Detect which cell encompasses the target text, then output its (X, Y) center coordinate. 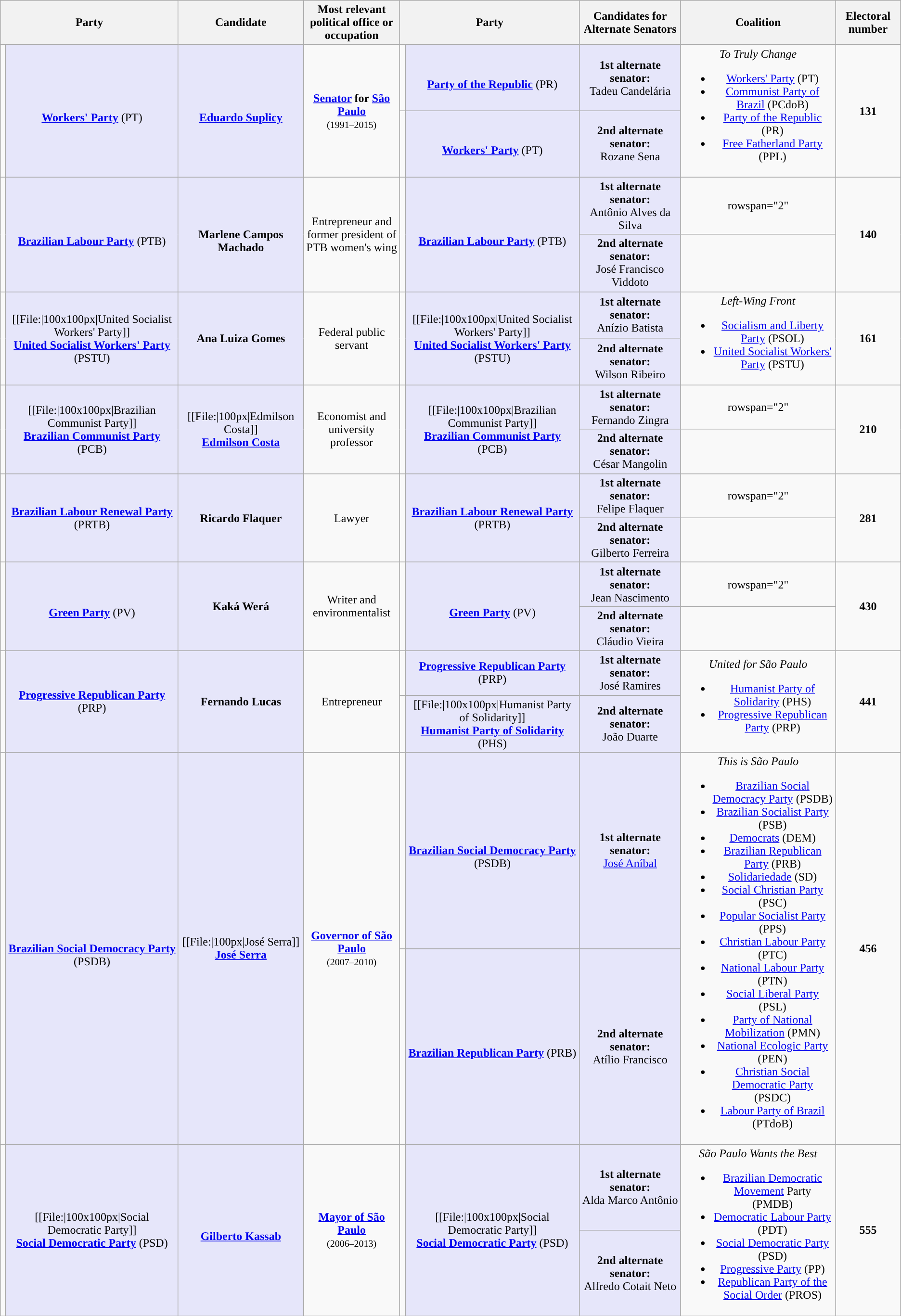
Kaká Werá (241, 606)
Eduardo Suplicy (241, 111)
Candidates for Alternate Senators (631, 23)
Marlene Campos Machado (241, 234)
Most relevant political office or occupation (351, 23)
2nd alternate senator:Cláudio Vieira (631, 628)
Ana Luiza Gomes (241, 338)
Senator for São Paulo(1991–2015) (351, 111)
Left-Wing FrontSocialism and Liberty Party (PSOL)United Socialist Workers' Party (PSTU) (758, 338)
140 (868, 234)
Lawyer (351, 518)
2nd alternate senator:Gilberto Ferreira (631, 540)
1st alternate senator:Anízio Batista (631, 315)
Electoral number (868, 23)
441 (868, 702)
555 (868, 1230)
Mayor of São Paulo(2006–2013) (351, 1230)
210 (868, 429)
1st alternate senator:Tadeu Candelária (631, 78)
Candidate (241, 23)
Party of the Republic (PR) (492, 78)
2nd alternate senator:José Francisco Viddoto (631, 263)
Fernando Lucas (241, 702)
456 (868, 949)
2nd alternate senator:César Mangolin (631, 451)
[[File:|100px|Edmilson Costa]]Edmilson Costa (241, 429)
Ricardo Flaquer (241, 518)
1st alternate senator:José Ramires (631, 673)
Entrepreneur (351, 702)
1st alternate senator:Jean Nascimento (631, 584)
To Truly ChangeWorkers' Party (PT)Communist Party of Brazil (PCdoB)Party of the Republic (PR)Free Fatherland Party (PPL) (758, 111)
1st alternate senator:Alda Marco Antônio (631, 1188)
2nd alternate senator:Alfredo Cotait Neto (631, 1273)
Governor of São Paulo(2007–2010) (351, 949)
131 (868, 111)
Coalition (758, 23)
2nd alternate senator:João Duarte (631, 724)
2nd alternate senator:Atílio Francisco (631, 1047)
1st alternate senator:Antônio Alves da Silva (631, 206)
Federal public servant (351, 338)
1st alternate senator:José Aníbal (631, 851)
2nd alternate senator:Wilson Ribeiro (631, 362)
Economist and university professor (351, 429)
Writer and environmentalist (351, 606)
[[File:|100px|José Serra]]José Serra (241, 949)
161 (868, 338)
281 (868, 518)
[[File:|100x100px|Humanist Party of Solidarity]]Humanist Party of Solidarity (PHS) (492, 724)
Gilberto Kassab (241, 1230)
430 (868, 606)
1st alternate senator:Felipe Flaquer (631, 496)
Entrepreneur and former president of PTB women's wing (351, 234)
2nd alternate senator:Rozane Sena (631, 144)
1st alternate senator:Fernando Zingra (631, 407)
Brazilian Republican Party (PRB) (492, 1047)
United for São PauloHumanist Party of Solidarity (PHS)Progressive Republican Party (PRP) (758, 702)
